Return (x, y) of the center of cell containing provided text 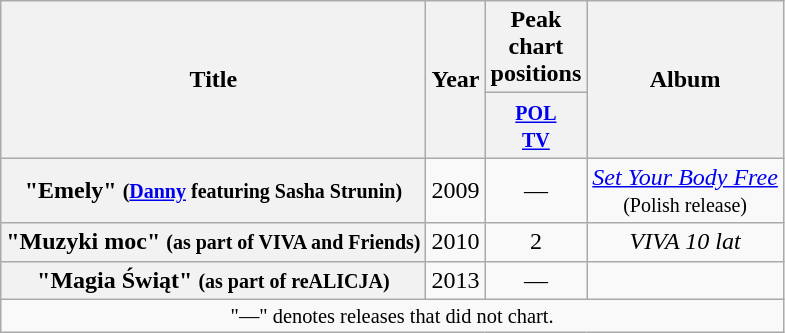
Title (214, 80)
"—" denotes releases that did not chart. (392, 316)
"Emely" (Danny featuring Sasha Strunin) (214, 190)
2010 (456, 242)
Peak chart positions (536, 47)
Album (686, 80)
2009 (456, 190)
2 (536, 242)
"Muzyki moc" (as part of VIVA and Friends) (214, 242)
Year (456, 80)
"Magia Świąt" (as part of reALICJA) (214, 280)
2013 (456, 280)
VIVA 10 lat (686, 242)
POLTV (536, 126)
Set Your Body Free(Polish release) (686, 190)
